Search for the cell housing the specified text and yield its (x, y) center coordinate. 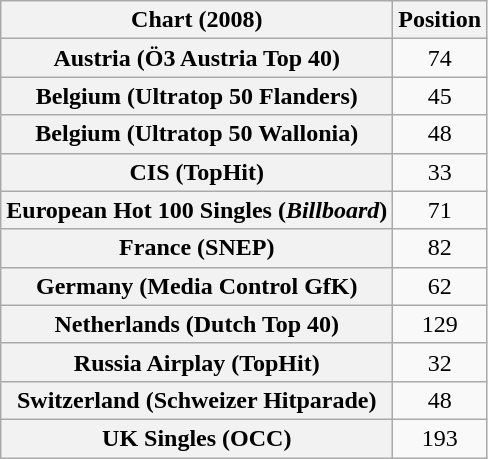
74 (440, 58)
33 (440, 172)
71 (440, 210)
European Hot 100 Singles (Billboard) (197, 210)
Russia Airplay (TopHit) (197, 362)
62 (440, 286)
France (SNEP) (197, 248)
CIS (TopHit) (197, 172)
Switzerland (Schweizer Hitparade) (197, 400)
129 (440, 324)
Position (440, 20)
UK Singles (OCC) (197, 438)
Chart (2008) (197, 20)
82 (440, 248)
Netherlands (Dutch Top 40) (197, 324)
32 (440, 362)
45 (440, 96)
Germany (Media Control GfK) (197, 286)
Belgium (Ultratop 50 Flanders) (197, 96)
Austria (Ö3 Austria Top 40) (197, 58)
Belgium (Ultratop 50 Wallonia) (197, 134)
193 (440, 438)
